Pinpoint the cell where the given text exists, returning its [x, y] midpoint coordinate. 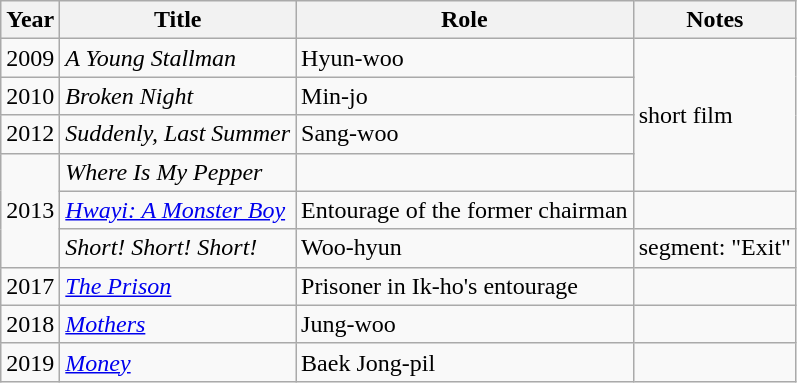
Mothers [178, 324]
The Prison [178, 286]
2010 [30, 96]
short film [714, 115]
2009 [30, 58]
2017 [30, 286]
Money [178, 362]
Hyun-woo [465, 58]
A Young Stallman [178, 58]
Suddenly, Last Summer [178, 134]
Sang-woo [465, 134]
Entourage of the former chairman [465, 210]
2019 [30, 362]
Where Is My Pepper [178, 172]
Short! Short! Short! [178, 248]
Hwayi: A Monster Boy [178, 210]
2018 [30, 324]
2013 [30, 210]
segment: "Exit" [714, 248]
Title [178, 20]
Min-jo [465, 96]
Woo-hyun [465, 248]
Role [465, 20]
Prisoner in Ik-ho's entourage [465, 286]
Baek Jong-pil [465, 362]
Jung-woo [465, 324]
Year [30, 20]
Notes [714, 20]
Broken Night [178, 96]
2012 [30, 134]
